Locate the cell with the specified text and output its (x, y) center coordinate. 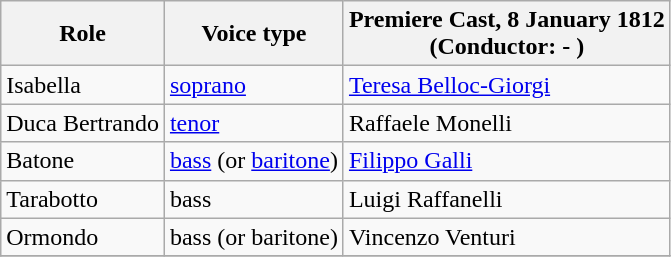
Voice type (254, 34)
Raffaele Monelli (506, 123)
Premiere Cast, 8 January 1812(Conductor: - ) (506, 34)
Isabella (83, 85)
Duca Bertrando (83, 123)
Tarabotto (83, 199)
Ormondo (83, 237)
Batone (83, 161)
Luigi Raffanelli (506, 199)
soprano (254, 85)
Filippo Galli (506, 161)
bass (254, 199)
tenor (254, 123)
Vincenzo Venturi (506, 237)
Role (83, 34)
Teresa Belloc-Giorgi (506, 85)
